Identify which cell holds the provided text, then report its [x, y] central coordinate. 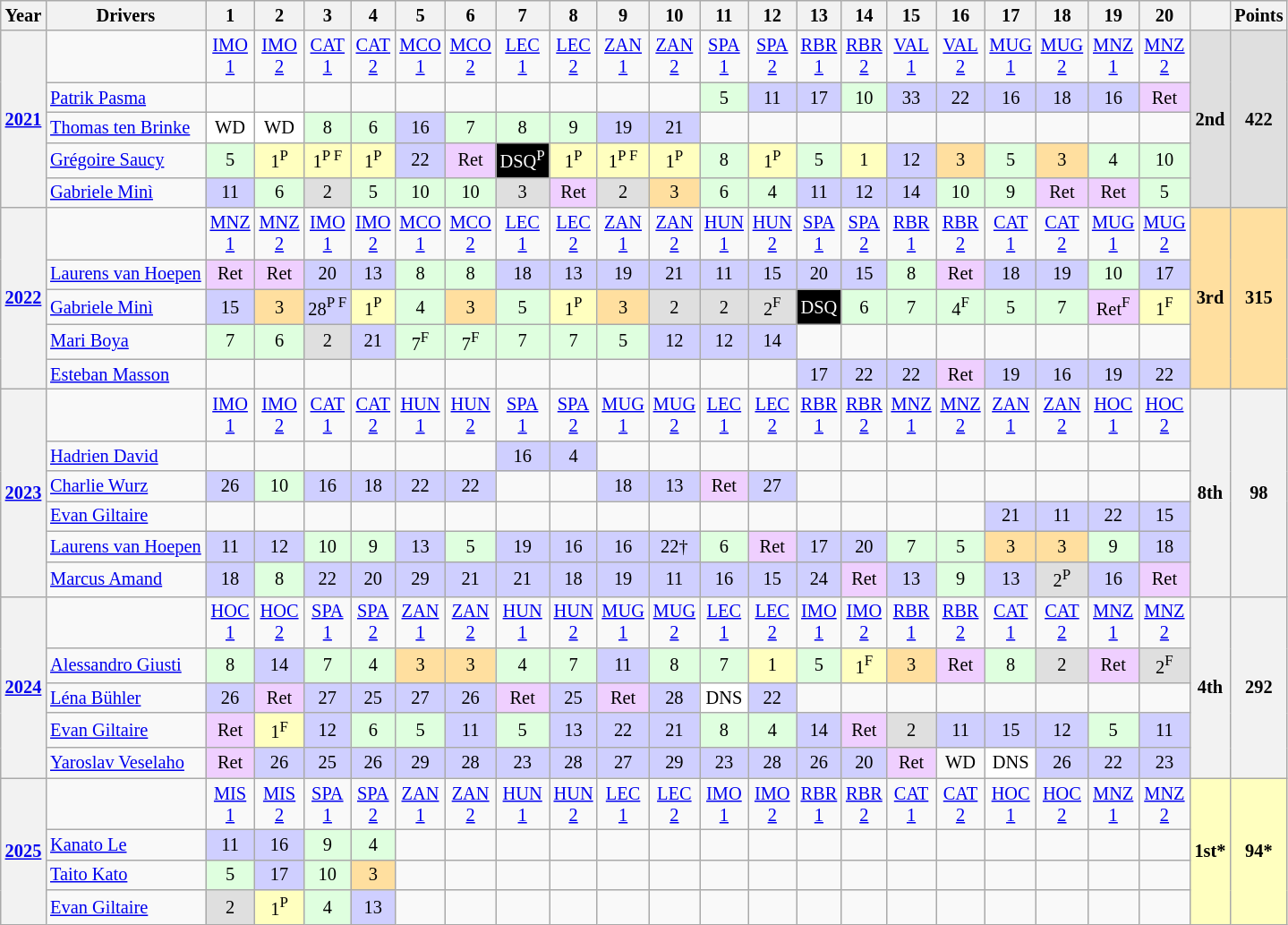
Mari Boya [125, 342]
2022 [23, 299]
2P [1062, 578]
Patrik Pasma [125, 98]
292 [1258, 688]
2023 [23, 492]
Marcus Amand [125, 578]
MIS1 [231, 804]
315 [1258, 299]
Léna Bühler [125, 698]
Thomas ten Brinke [125, 127]
DSQ [819, 306]
4F [961, 306]
Grégoire Saucy [125, 159]
Esteban Masson [125, 374]
VAL1 [911, 56]
2025 [23, 852]
Yaroslav Veselaho [125, 763]
RetF [1113, 306]
33 [911, 98]
Kanato Le [125, 844]
8th [1210, 492]
Drivers [125, 15]
2024 [23, 688]
MIS2 [279, 804]
Alessandro Giusti [125, 664]
Taito Kato [125, 875]
28P F [328, 306]
Points [1258, 15]
DSQP [523, 159]
24 [819, 578]
422 [1258, 119]
22† [675, 546]
VAL2 [961, 56]
98 [1258, 492]
Hadrien David [125, 456]
94* [1258, 852]
3rd [1210, 299]
2nd [1210, 119]
Charlie Wurz [125, 486]
Year [23, 15]
4th [1210, 688]
2021 [23, 119]
1st* [1210, 852]
